Determine the [x, y] coordinate at the center of the cell enclosing the given text.  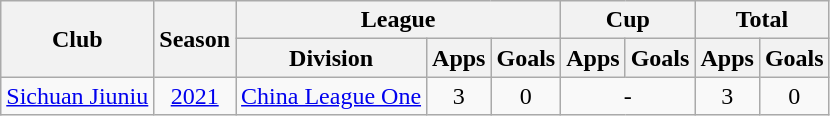
League [398, 20]
Sichuan Jiuniu [78, 96]
China League One [332, 96]
Division [332, 58]
Cup [628, 20]
Total [762, 20]
- [628, 96]
2021 [195, 96]
Club [78, 39]
Season [195, 39]
